For the text-containing cell, return its midpoint in (x, y) coordinate format. 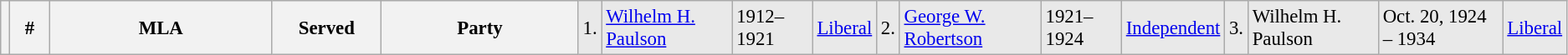
MLA (161, 28)
# (29, 28)
Party (480, 28)
Served (326, 28)
2. (889, 28)
1912–1921 (772, 28)
3. (1237, 28)
1. (590, 28)
Independent (1173, 28)
Oct. 20, 1924 – 1934 (1441, 28)
George W. Robertson (971, 28)
1921–1924 (1081, 28)
